Locate the cell with the specified text and output its [x, y] center coordinate. 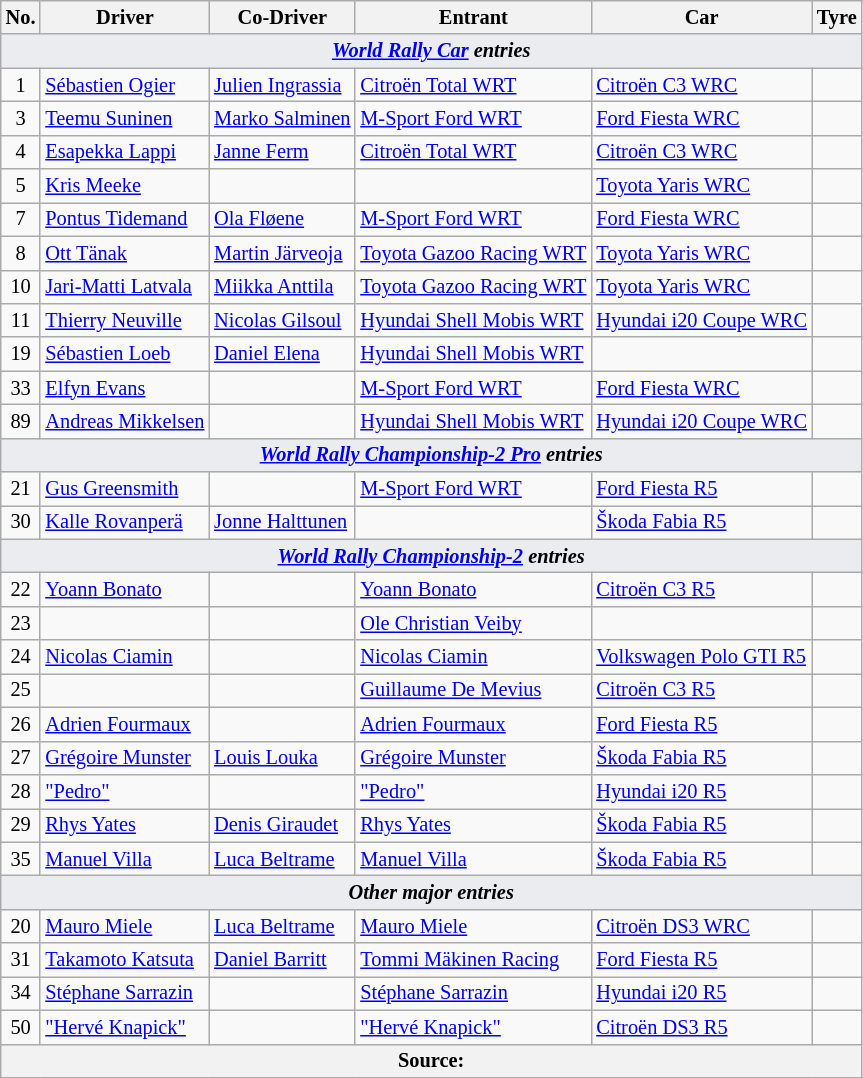
31 [21, 960]
29 [21, 825]
Nicolas Gilsoul [282, 320]
Martin Järveoja [282, 253]
Daniel Barritt [282, 960]
4 [21, 152]
20 [21, 926]
Marko Salminen [282, 118]
Jari-Matti Latvala [124, 287]
Miikka Anttila [282, 287]
5 [21, 186]
Volkswagen Polo GTI R5 [702, 657]
Tyre [837, 17]
Sébastien Ogier [124, 85]
Entrant [473, 17]
Teemu Suninen [124, 118]
28 [21, 791]
22 [21, 589]
Esapekka Lappi [124, 152]
34 [21, 993]
Guillaume De Mevius [473, 690]
Driver [124, 17]
Citroën DS3 R5 [702, 1027]
21 [21, 489]
23 [21, 623]
Gus Greensmith [124, 489]
7 [21, 219]
World Rally Car entries [432, 51]
Denis Giraudet [282, 825]
19 [21, 354]
89 [21, 421]
Julien Ingrassia [282, 85]
Ole Christian Veiby [473, 623]
Kris Meeke [124, 186]
10 [21, 287]
Janne Ferm [282, 152]
25 [21, 690]
Co-Driver [282, 17]
Car [702, 17]
8 [21, 253]
Takamoto Katsuta [124, 960]
3 [21, 118]
Pontus Tidemand [124, 219]
27 [21, 758]
Ola Fløene [282, 219]
26 [21, 724]
Ott Tänak [124, 253]
33 [21, 388]
Source: [432, 1061]
Jonne Halttunen [282, 522]
World Rally Championship-2 entries [432, 556]
Andreas Mikkelsen [124, 421]
1 [21, 85]
Citroën DS3 WRC [702, 926]
No. [21, 17]
Louis Louka [282, 758]
Other major entries [432, 892]
11 [21, 320]
World Rally Championship-2 Pro entries [432, 455]
Elfyn Evans [124, 388]
Thierry Neuville [124, 320]
35 [21, 859]
24 [21, 657]
50 [21, 1027]
Daniel Elena [282, 354]
Kalle Rovanperä [124, 522]
Sébastien Loeb [124, 354]
30 [21, 522]
Tommi Mäkinen Racing [473, 960]
